Pinpoint the cell where the given text exists, returning its [x, y] midpoint coordinate. 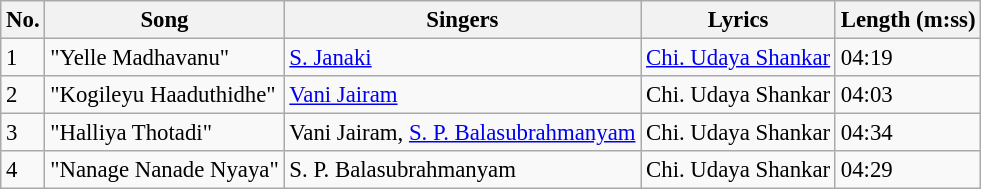
"Yelle Madhavanu" [164, 58]
Length (m:ss) [908, 20]
No. [23, 20]
Vani Jairam [462, 95]
04:34 [908, 133]
04:19 [908, 58]
04:29 [908, 170]
Singers [462, 20]
"Halliya Thotadi" [164, 133]
"Kogileyu Haaduthidhe" [164, 95]
Song [164, 20]
Lyrics [738, 20]
1 [23, 58]
Vani Jairam, S. P. Balasubrahmanyam [462, 133]
3 [23, 133]
2 [23, 95]
S. P. Balasubrahmanyam [462, 170]
S. Janaki [462, 58]
04:03 [908, 95]
"Nanage Nanade Nyaya" [164, 170]
4 [23, 170]
